Find where the given text appears and provide that cell's center as (X, Y) coordinate. 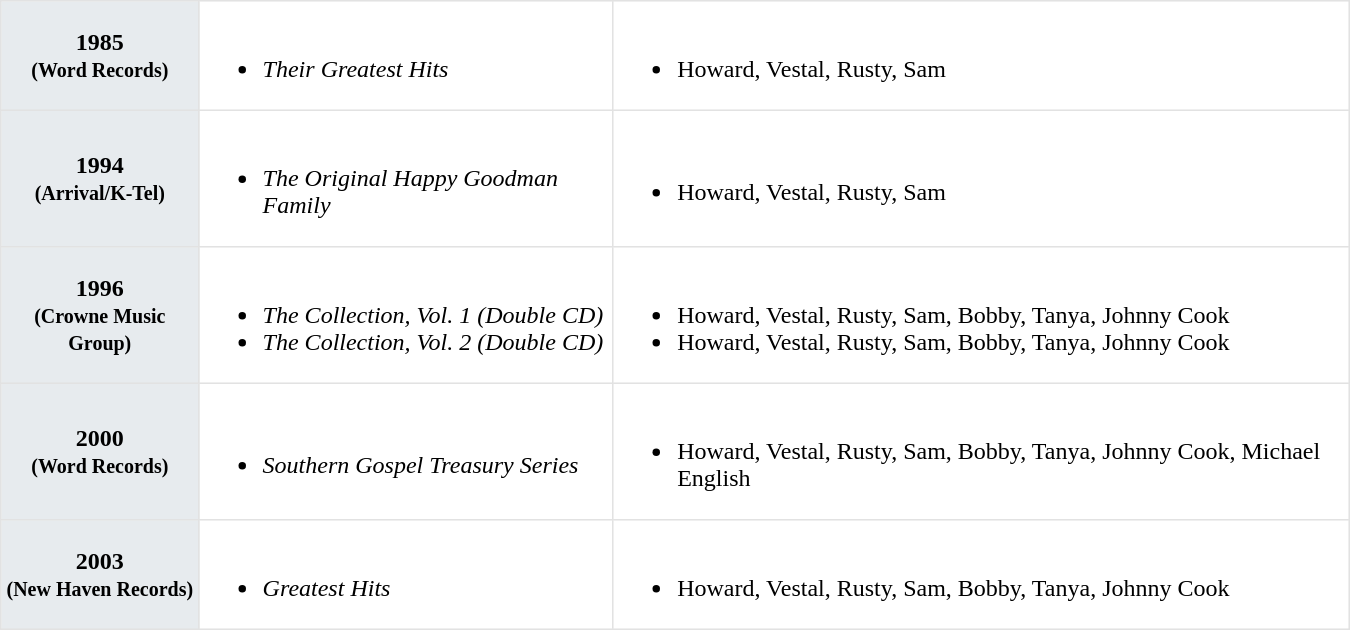
Howard, Vestal, Rusty, Sam, Bobby, Tanya, Johnny Cook, Michael English (981, 451)
Their Greatest Hits (406, 56)
1985(Word Records) (100, 56)
1996(Crowne Music Group) (100, 315)
2000(Word Records) (100, 451)
1994(Arrival/K-Tel) (100, 178)
2003(New Haven Records) (100, 575)
The Collection, Vol. 1 (Double CD)The Collection, Vol. 2 (Double CD) (406, 315)
The Original Happy Goodman Family (406, 178)
Southern Gospel Treasury Series (406, 451)
Howard, Vestal, Rusty, Sam, Bobby, Tanya, Johnny CookHoward, Vestal, Rusty, Sam, Bobby, Tanya, Johnny Cook (981, 315)
Howard, Vestal, Rusty, Sam, Bobby, Tanya, Johnny Cook (981, 575)
Greatest Hits (406, 575)
